Determine the [x, y] coordinate at the center of the cell enclosing the given text.  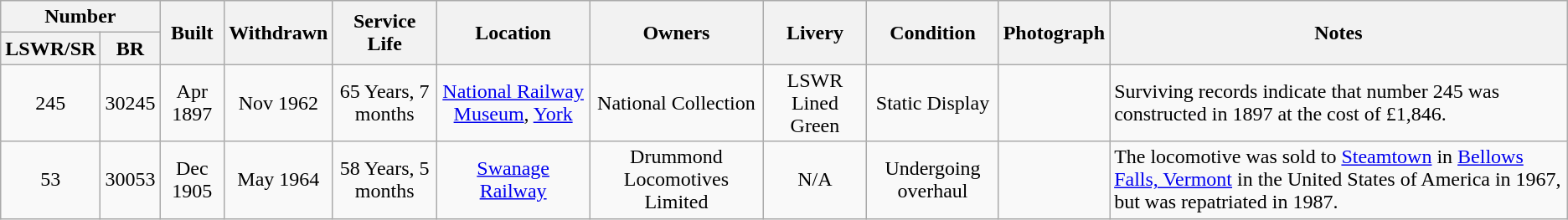
N/A [815, 180]
National Collection [677, 103]
Livery [815, 33]
May 1964 [278, 180]
Dec 1905 [193, 180]
LSWR Lined Green [815, 103]
Apr 1897 [193, 103]
Static Display [933, 103]
National Railway Museum, York [513, 103]
Withdrawn [278, 33]
Owners [677, 33]
Nov 1962 [278, 103]
65 Years, 7 months [384, 103]
Photograph [1054, 33]
Number [80, 17]
LSWR/SR [50, 49]
Location [513, 33]
Notes [1338, 33]
53 [50, 180]
Service Life [384, 33]
Drummond Locomotives Limited [677, 180]
Swanage Railway [513, 180]
Condition [933, 33]
30053 [131, 180]
30245 [131, 103]
Undergoing overhaul [933, 180]
58 Years, 5 months [384, 180]
Built [193, 33]
BR [131, 49]
Surviving records indicate that number 245 was constructed in 1897 at the cost of £1,846. [1338, 103]
The locomotive was sold to Steamtown in Bellows Falls, Vermont in the United States of America in 1967, but was repatriated in 1987. [1338, 180]
245 [50, 103]
